Provide the [X, Y] coordinate of the cell's center where the given text is located.  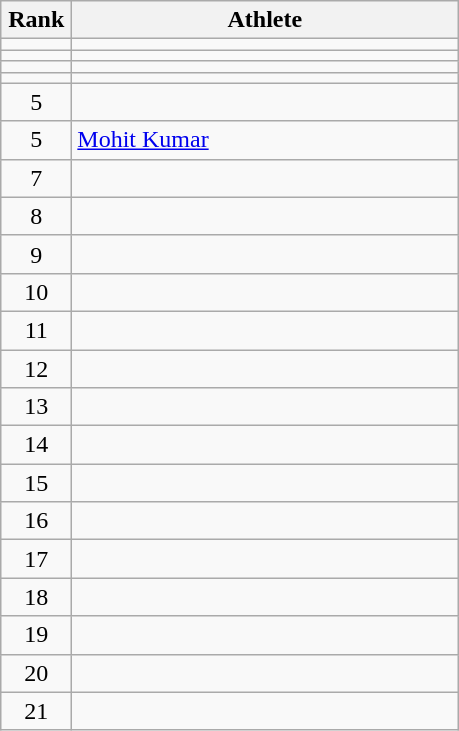
21 [36, 711]
16 [36, 521]
10 [36, 292]
11 [36, 330]
20 [36, 673]
18 [36, 597]
Athlete [265, 20]
8 [36, 216]
Rank [36, 20]
7 [36, 178]
13 [36, 407]
14 [36, 445]
15 [36, 483]
12 [36, 369]
Mohit Kumar [265, 140]
19 [36, 635]
9 [36, 254]
17 [36, 559]
